Provide the (x, y) coordinate of the cell's center where the given text is located.  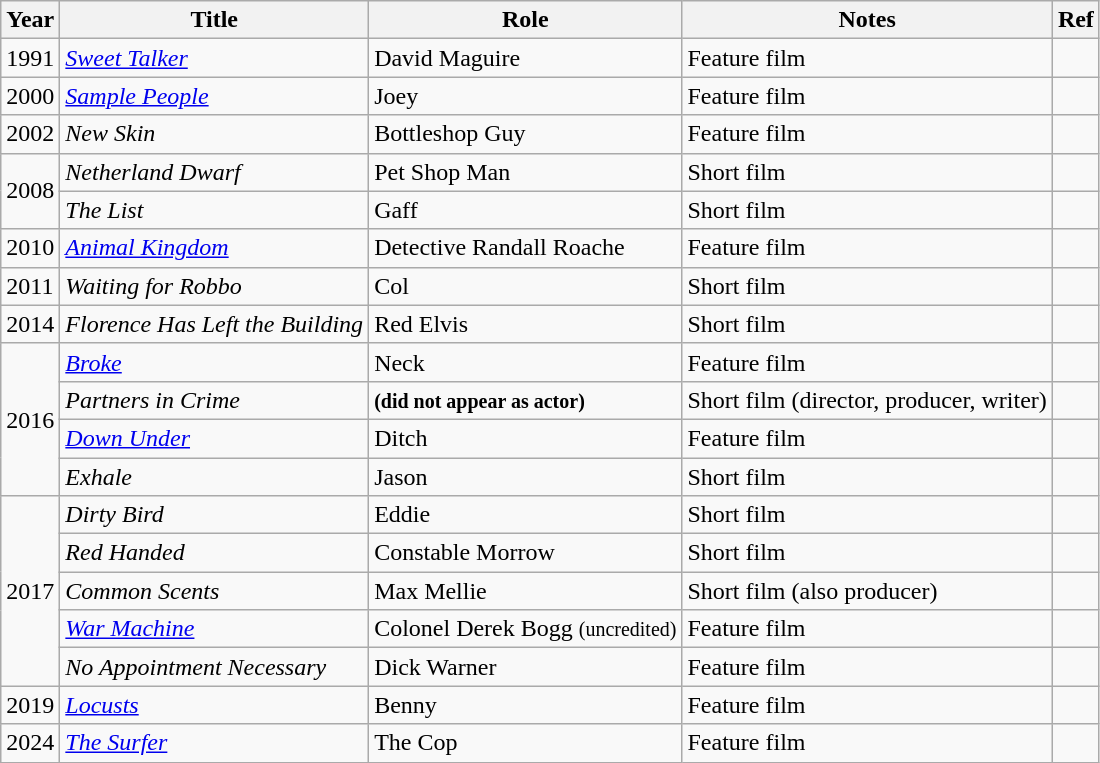
2010 (30, 248)
Dick Warner (526, 667)
Exhale (214, 477)
Col (526, 286)
Bottleshop Guy (526, 134)
2024 (30, 743)
War Machine (214, 629)
Ditch (526, 438)
Sample People (214, 96)
Jason (526, 477)
Netherland Dwarf (214, 172)
The Cop (526, 743)
Detective Randall Roache (526, 248)
2014 (30, 324)
2016 (30, 419)
2000 (30, 96)
Year (30, 20)
Role (526, 20)
Colonel Derek Bogg (uncredited) (526, 629)
Red Handed (214, 553)
Gaff (526, 210)
Constable Morrow (526, 553)
No Appointment Necessary (214, 667)
Max Mellie (526, 591)
Red Elvis (526, 324)
Benny (526, 705)
New Skin (214, 134)
Partners in Crime (214, 400)
Florence Has Left the Building (214, 324)
Notes (867, 20)
Sweet Talker (214, 58)
Pet Shop Man (526, 172)
Short film (director, producer, writer) (867, 400)
Eddie (526, 515)
Dirty Bird (214, 515)
Neck (526, 362)
2002 (30, 134)
Down Under (214, 438)
2008 (30, 191)
2017 (30, 591)
The List (214, 210)
2011 (30, 286)
Ref (1076, 20)
Locusts (214, 705)
Animal Kingdom (214, 248)
David Maguire (526, 58)
(did not appear as actor) (526, 400)
2019 (30, 705)
Short film (also producer) (867, 591)
Title (214, 20)
Broke (214, 362)
Joey (526, 96)
Waiting for Robbo (214, 286)
Common Scents (214, 591)
The Surfer (214, 743)
1991 (30, 58)
